Determine the (X, Y) coordinate at the center of the cell enclosing the given text.  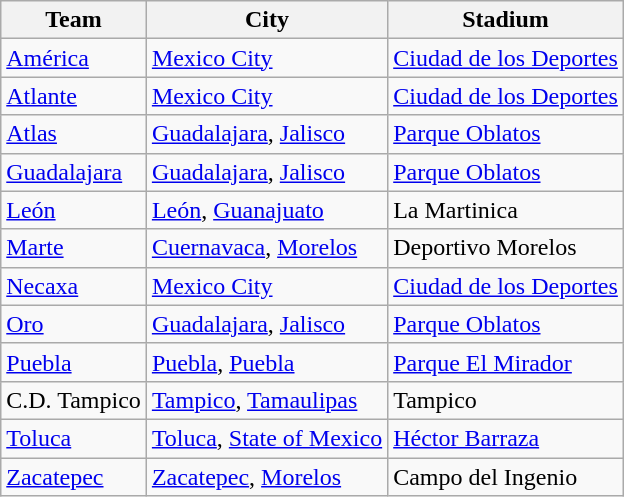
Tampico (506, 400)
Necaxa (74, 286)
América (74, 58)
Deportivo Morelos (506, 248)
León (74, 210)
Cuernavaca, Morelos (266, 248)
Atlante (74, 96)
Tampico, Tamaulipas (266, 400)
Héctor Barraza (506, 438)
León, Guanajuato (266, 210)
La Martinica (506, 210)
City (266, 20)
Toluca, State of Mexico (266, 438)
Guadalajara (74, 172)
Puebla (74, 362)
Zacatepec (74, 477)
Parque El Mirador (506, 362)
Oro (74, 324)
C.D. Tampico (74, 400)
Toluca (74, 438)
Zacatepec, Morelos (266, 477)
Atlas (74, 134)
Puebla, Puebla (266, 362)
Team (74, 20)
Marte (74, 248)
Campo del Ingenio (506, 477)
Stadium (506, 20)
